From the cell containing the given text, extract its center point as (x, y) coordinate. 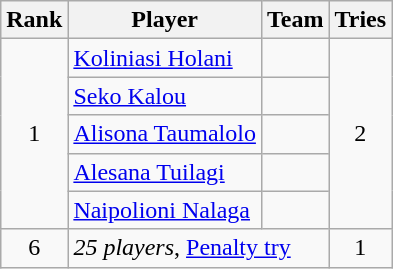
Koliniasi Holani (165, 58)
2 (360, 134)
6 (34, 248)
25 players, Penalty try (198, 248)
Rank (34, 20)
Team (295, 20)
Alisona Taumalolo (165, 134)
Tries (360, 20)
Alesana Tuilagi (165, 172)
Player (165, 20)
Naipolioni Nalaga (165, 210)
Seko Kalou (165, 96)
